Capture the cell that displays the provided text and extract its [x, y] central coordinate. 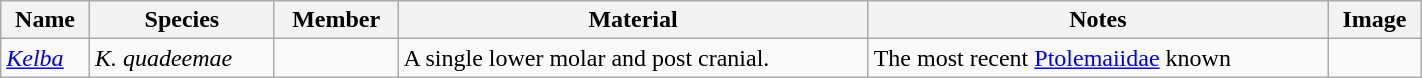
Member [336, 20]
Image [1375, 20]
Kelba [46, 58]
K. quadeemae [182, 58]
Species [182, 20]
A single lower molar and post cranial. [633, 58]
The most recent Ptolemaiidae known [1098, 58]
Notes [1098, 20]
Material [633, 20]
Name [46, 20]
